Capture the cell that displays the provided text and extract its (x, y) central coordinate. 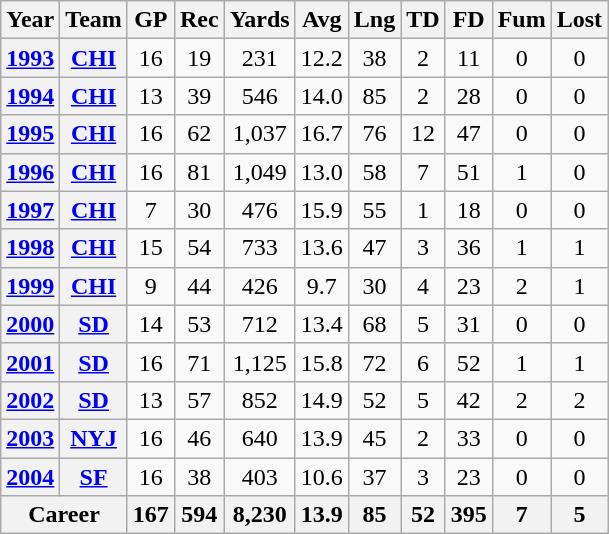
1,037 (260, 134)
53 (199, 324)
45 (374, 438)
10.6 (322, 477)
1993 (30, 58)
2003 (30, 438)
167 (150, 515)
1995 (30, 134)
33 (468, 438)
1997 (30, 210)
546 (260, 96)
42 (468, 400)
2000 (30, 324)
68 (374, 324)
58 (374, 172)
14.0 (322, 96)
13.4 (322, 324)
231 (260, 58)
6 (423, 362)
1,125 (260, 362)
1994 (30, 96)
852 (260, 400)
51 (468, 172)
SF (94, 477)
54 (199, 248)
37 (374, 477)
395 (468, 515)
426 (260, 286)
15.8 (322, 362)
36 (468, 248)
9 (150, 286)
FD (468, 20)
2004 (30, 477)
15.9 (322, 210)
11 (468, 58)
14.9 (322, 400)
2001 (30, 362)
13.6 (322, 248)
NYJ (94, 438)
72 (374, 362)
76 (374, 134)
14 (150, 324)
71 (199, 362)
Rec (199, 20)
16.7 (322, 134)
GP (150, 20)
Career (64, 515)
19 (199, 58)
44 (199, 286)
12 (423, 134)
55 (374, 210)
594 (199, 515)
Fum (522, 20)
1999 (30, 286)
18 (468, 210)
733 (260, 248)
476 (260, 210)
46 (199, 438)
Team (94, 20)
640 (260, 438)
28 (468, 96)
Yards (260, 20)
Avg (322, 20)
9.7 (322, 286)
81 (199, 172)
2002 (30, 400)
13.0 (322, 172)
8,230 (260, 515)
Lng (374, 20)
31 (468, 324)
12.2 (322, 58)
4 (423, 286)
TD (423, 20)
62 (199, 134)
1,049 (260, 172)
Lost (579, 20)
57 (199, 400)
Year (30, 20)
15 (150, 248)
39 (199, 96)
1996 (30, 172)
1998 (30, 248)
712 (260, 324)
403 (260, 477)
